Return [X, Y] of the center of cell containing provided text 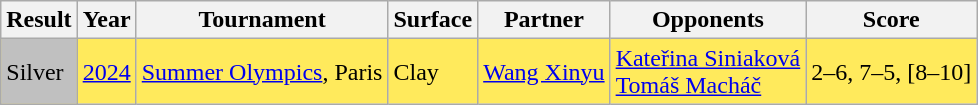
Summer Olympics, Paris [262, 72]
2024 [106, 72]
Year [106, 20]
Silver [39, 72]
Clay [433, 72]
Surface [433, 20]
Opponents [708, 20]
Result [39, 20]
Kateřina Siniaková Tomáš Macháč [708, 72]
Score [892, 20]
Partner [544, 20]
Wang Xinyu [544, 72]
Tournament [262, 20]
2–6, 7–5, [8–10] [892, 72]
